Capture the cell that displays the provided text and extract its (x, y) central coordinate. 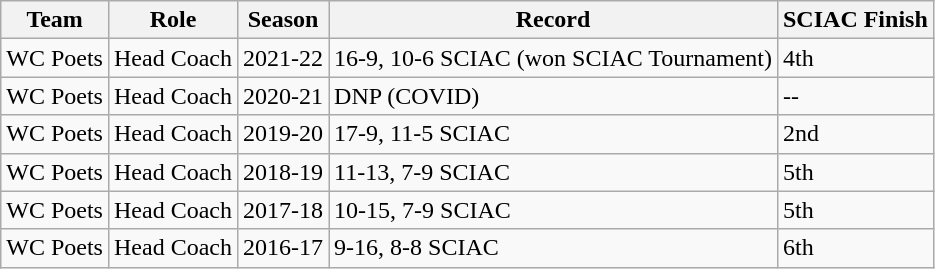
10-15, 7-9 SCIAC (554, 210)
9-16, 8-8 SCIAC (554, 248)
16-9, 10-6 SCIAC (won SCIAC Tournament) (554, 58)
DNP (COVID) (554, 96)
2021-22 (284, 58)
6th (855, 248)
2019-20 (284, 134)
Role (172, 20)
Record (554, 20)
-- (855, 96)
17-9, 11-5 SCIAC (554, 134)
2017-18 (284, 210)
2020-21 (284, 96)
Season (284, 20)
2016-17 (284, 248)
11-13, 7-9 SCIAC (554, 172)
SCIAC Finish (855, 20)
2018-19 (284, 172)
4th (855, 58)
Team (55, 20)
2nd (855, 134)
